Provide the (X, Y) coordinate of the cell's center where the given text is located.  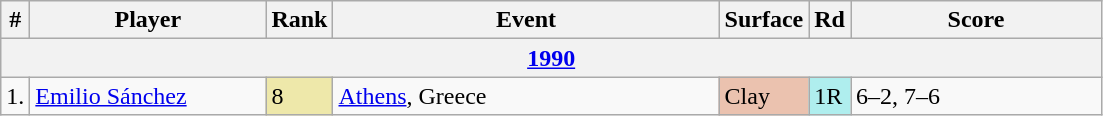
# (16, 20)
8 (300, 96)
1R (830, 96)
1. (16, 96)
6–2, 7–6 (976, 96)
Rd (830, 20)
Player (148, 20)
Surface (764, 20)
Event (526, 20)
Rank (300, 20)
Emilio Sánchez (148, 96)
Athens, Greece (526, 96)
Score (976, 20)
1990 (552, 58)
Clay (764, 96)
